For the text-containing cell, return its midpoint in (X, Y) coordinate format. 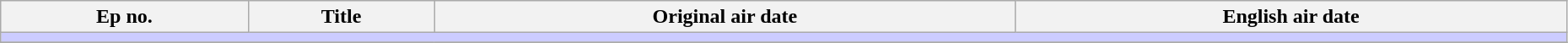
Title (341, 17)
Original air date (725, 17)
English air date (1291, 17)
Ep no. (125, 17)
